Return the (x, y) coordinate for the center point of the cell that contains the specified text.  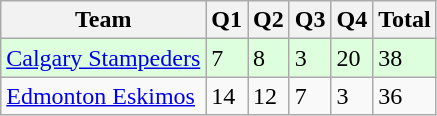
Q2 (269, 20)
Total (405, 20)
38 (405, 58)
12 (269, 96)
Q1 (227, 20)
Edmonton Eskimos (104, 96)
14 (227, 96)
20 (352, 58)
Team (104, 20)
Calgary Stampeders (104, 58)
8 (269, 58)
Q4 (352, 20)
36 (405, 96)
Q3 (310, 20)
